Return (X, Y) of the center of cell containing provided text 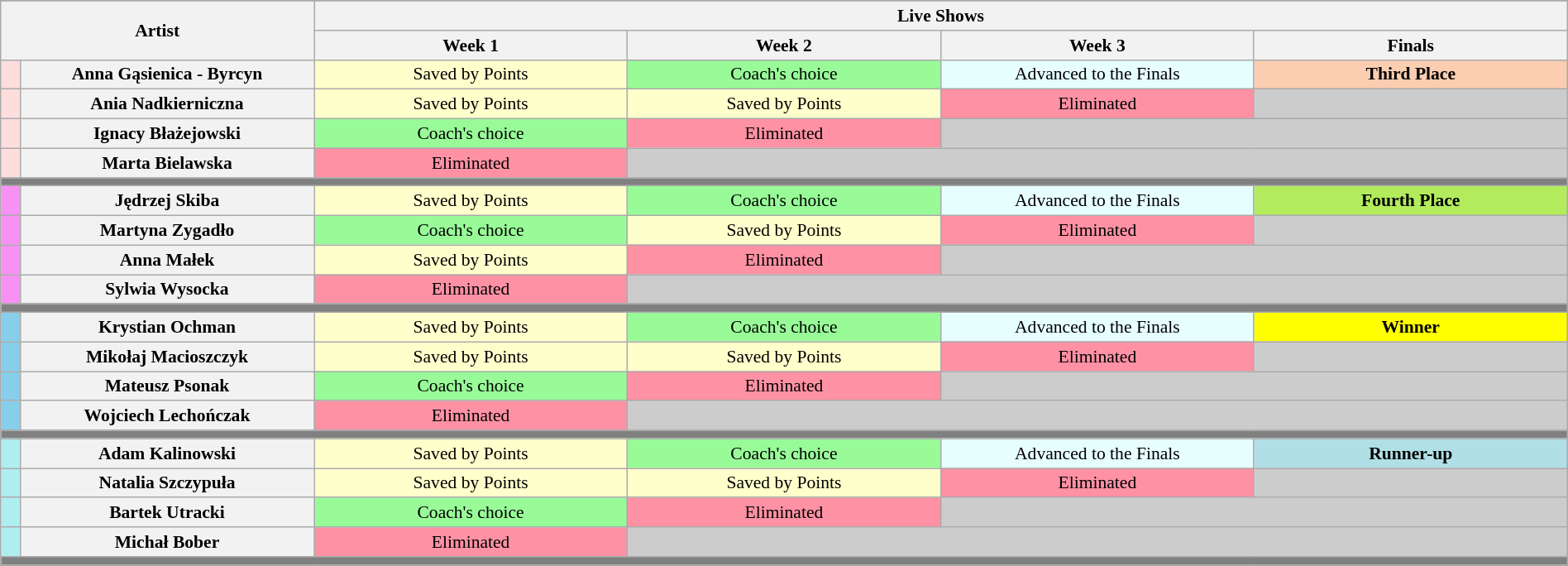
Sylwia Wysocka (167, 290)
Fourth Place (1411, 201)
Week 1 (471, 46)
Ania Nadkierniczna (167, 104)
Michał Bober (167, 542)
Week 3 (1097, 46)
Third Place (1411, 74)
Natalia Szczypuła (167, 483)
Bartek Utracki (167, 513)
Winner (1411, 328)
Artist (157, 30)
Mikołaj Macioszczyk (167, 357)
Anna Gąsienica - Byrcyn (167, 74)
Jędrzej Skiba (167, 201)
Martyna Zygadło (167, 231)
Runner-up (1411, 453)
Week 2 (784, 46)
Wojciech Lechończak (167, 416)
Anna Małek (167, 260)
Live Shows (941, 16)
Krystian Ochman (167, 328)
Mateusz Psonak (167, 386)
Adam Kalinowski (167, 453)
Finals (1411, 46)
Ignacy Błażejowski (167, 134)
Marta Bielawska (167, 163)
